Capture the cell that displays the provided text and extract its (X, Y) central coordinate. 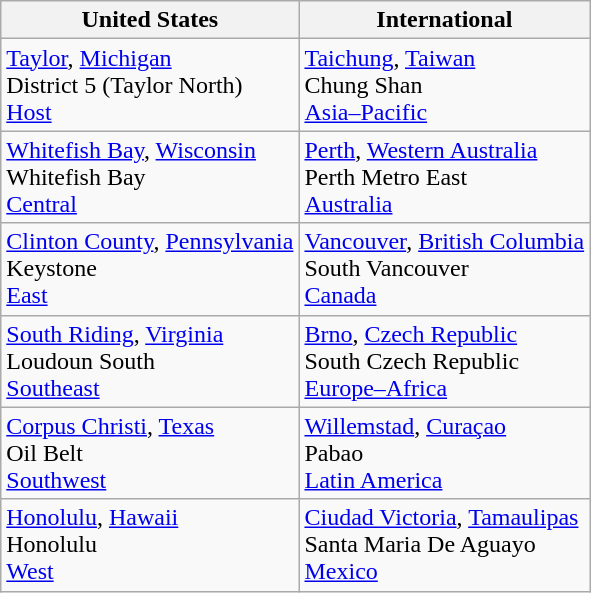
United States (150, 20)
Whitefish Bay, WisconsinWhitefish BayCentral (150, 177)
Taichung, Taiwan Chung Shan Asia–Pacific (444, 85)
Clinton County, PennsylvaniaKeystoneEast (150, 269)
Perth, Western AustraliaPerth Metro EastAustralia (444, 177)
Corpus Christi, TexasOil BeltSouthwest (150, 453)
South Riding, VirginiaLoudoun SouthSoutheast (150, 361)
Honolulu, HawaiiHonoluluWest (150, 545)
International (444, 20)
Ciudad Victoria, Tamaulipas Santa Maria De Aguayo Mexico (444, 545)
Brno, Czech RepublicSouth Czech RepublicEurope–Africa (444, 361)
Taylor, MichiganDistrict 5 (Taylor North) Host (150, 85)
Vancouver, British Columbia South Vancouver Canada (444, 269)
Willemstad, CuraçaoPabaoLatin America (444, 453)
